Determine the [X, Y] coordinate at the center of the cell enclosing the given text.  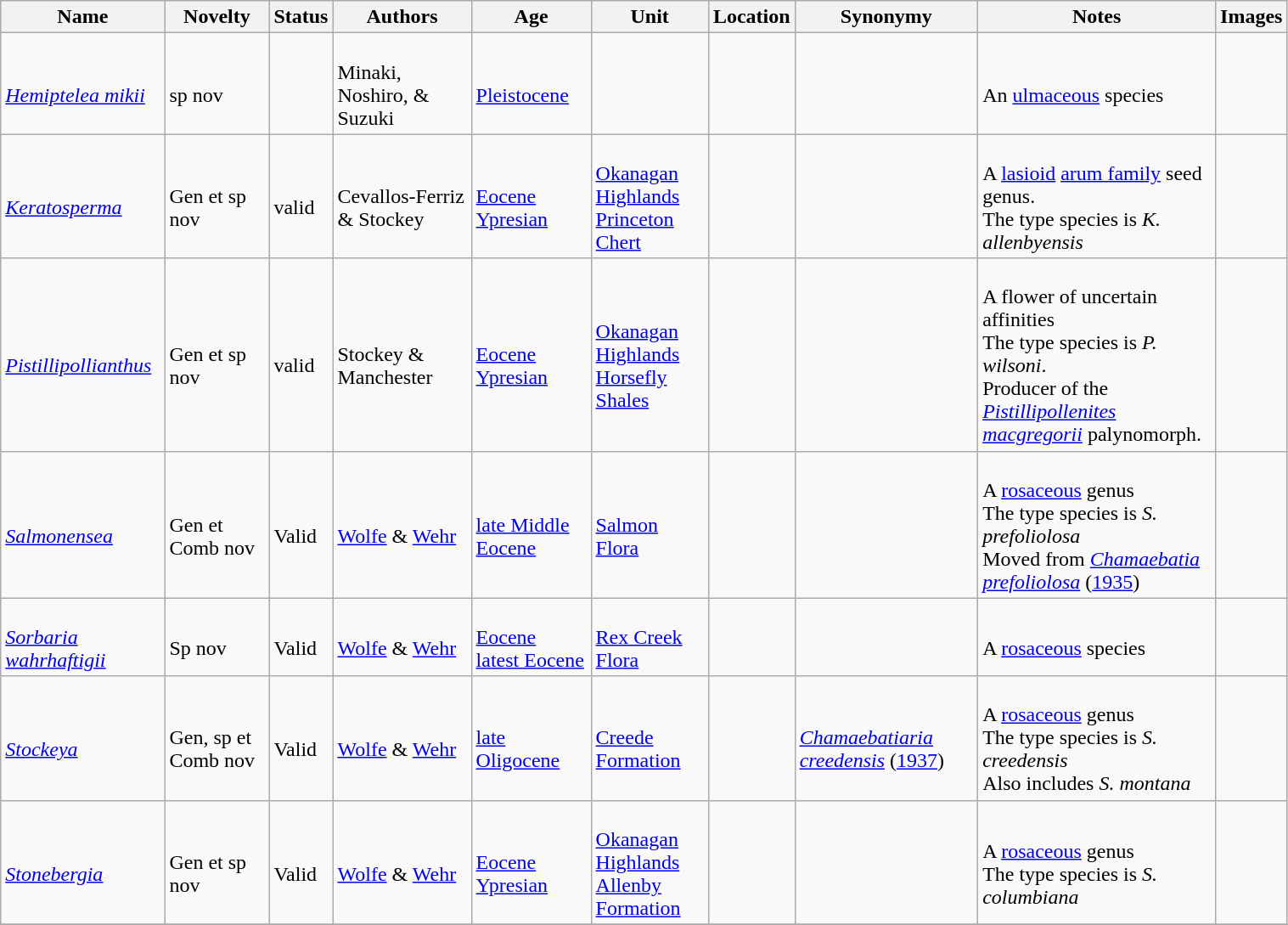
Status [301, 17]
Pleistocene [532, 83]
Stockeya [83, 738]
Images [1251, 17]
Rex Creek Flora [650, 637]
Notes [1097, 17]
A rosaceous genus The type species is S. prefoliolosa Moved from Chamaebatia prefoliolosa (1935) [1097, 525]
A rosaceous species [1097, 637]
A rosaceous genus The type species is S. columbiana [1097, 862]
Novelty [217, 17]
Okanagan HighlandsPrinceton Chert [650, 196]
Okanagan HighlandsAllenby Formation [650, 862]
Eocenelatest Eocene [532, 637]
Sorbaria wahrhaftigii [83, 637]
late Oligocene [532, 738]
Chamaebatiaria creedensis (1937) [886, 738]
An ulmaceous species [1097, 83]
Name [83, 17]
Age [532, 17]
Synonymy [886, 17]
Salmon Flora [650, 525]
Hemiptelea mikii [83, 83]
Keratosperma [83, 196]
Cevallos-Ferriz & Stockey [402, 196]
Stockey & Manchester [402, 355]
Stonebergia [83, 862]
late Middle Eocene [532, 525]
A rosaceous genus The type species is S. creedensisAlso includes S. montana [1097, 738]
A flower of uncertain affinitiesThe type species is P. wilsoni. Producer of the Pistillipollenites macgregorii palynomorph. [1097, 355]
Unit [650, 17]
Salmonensea [83, 525]
sp nov [217, 83]
Authors [402, 17]
Okanagan HighlandsHorsefly Shales [650, 355]
Pistillipollianthus [83, 355]
Sp nov [217, 637]
Minaki, Noshiro, & Suzuki [402, 83]
Location [751, 17]
Gen, sp et Comb nov [217, 738]
Gen et Comb nov [217, 525]
A lasioid arum family seed genus.The type species is K. allenbyensis [1097, 196]
Creede Formation [650, 738]
